Return [X, Y] of the center of cell containing provided text 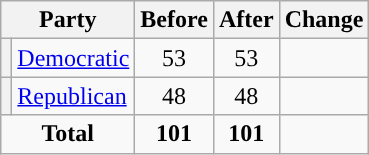
Change [324, 20]
Republican [74, 96]
Democratic [74, 58]
After [246, 20]
Before [174, 20]
Total [68, 134]
Party [68, 20]
